Detect which cell encompasses the target text, then output its [x, y] center coordinate. 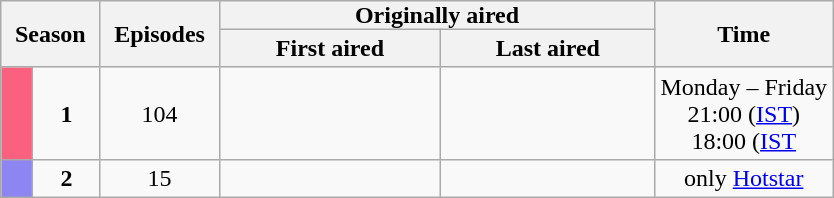
Time [744, 34]
2 [66, 178]
Season [50, 34]
Episodes [160, 34]
1 [66, 113]
only Hotstar [744, 178]
15 [160, 178]
Last aired [548, 48]
First aired [330, 48]
104 [160, 113]
Monday – Friday 21:00 (IST) 18:00 (IST [744, 113]
Originally aired [437, 15]
